Return [X, Y] of the center of cell containing provided text 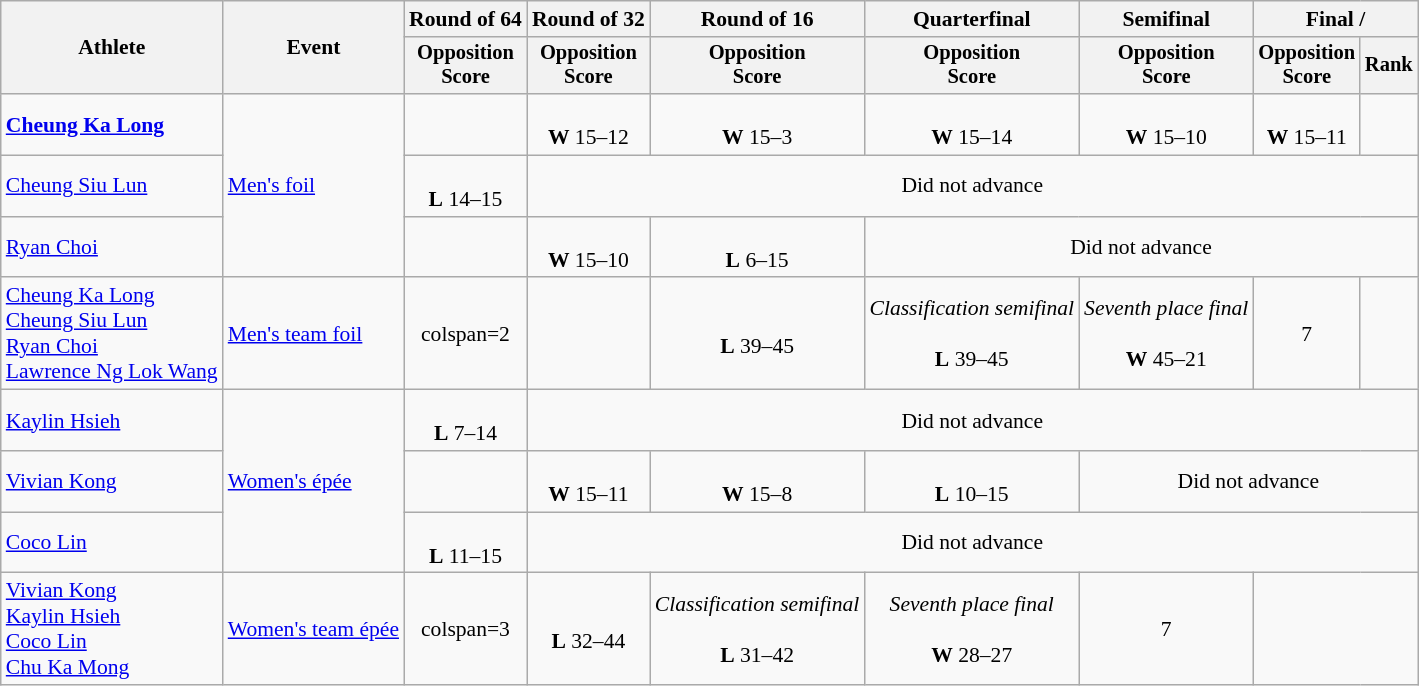
Athlete [112, 48]
Classification semifinalL 31–42 [758, 629]
Kaylin Hsieh [112, 420]
Event [314, 48]
Seventh place finalW 45–21 [1166, 334]
Quarterfinal [972, 19]
W 15–14 [972, 124]
Rank [1389, 66]
Vivian Kong [112, 482]
Men's foil [314, 186]
L 32–44 [588, 629]
Men's team foil [314, 334]
Round of 64 [466, 19]
L 10–15 [972, 482]
Women's team épée [314, 629]
Final / [1335, 19]
colspan=2 [466, 334]
Cheung Siu Lun [112, 186]
W 15–8 [758, 482]
L 6–15 [758, 248]
Ryan Choi [112, 248]
Round of 16 [758, 19]
Round of 32 [588, 19]
Semifinal [1166, 19]
Classification semifinalL 39–45 [972, 334]
Women's épée [314, 482]
W 15–12 [588, 124]
Coco Lin [112, 542]
Cheung Ka Long [112, 124]
L 7–14 [466, 420]
L 14–15 [466, 186]
W 15–3 [758, 124]
Seventh place finalW 28–27 [972, 629]
L 39–45 [758, 334]
L 11–15 [466, 542]
Cheung Ka LongCheung Siu LunRyan ChoiLawrence Ng Lok Wang [112, 334]
Vivian KongKaylin HsiehCoco LinChu Ka Mong [112, 629]
colspan=3 [466, 629]
